Return [x, y] of the center of cell containing provided text 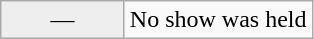
No show was held [218, 20]
— [63, 20]
